Return [X, Y] of the center of cell containing provided text 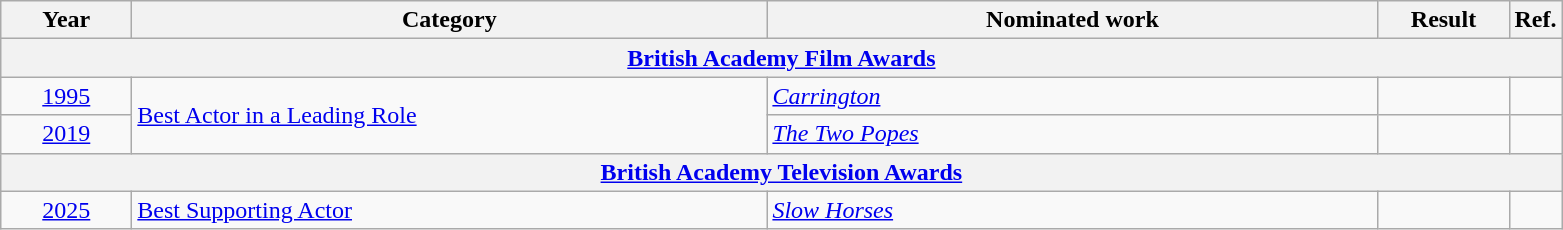
Ref. [1536, 20]
Category [450, 20]
The Two Popes [1072, 134]
2019 [66, 134]
1995 [66, 96]
Slow Horses [1072, 210]
Nominated work [1072, 20]
British Academy Film Awards [782, 58]
Result [1444, 20]
Carrington [1072, 96]
2025 [66, 210]
British Academy Television Awards [782, 172]
Best Supporting Actor [450, 210]
Year [66, 20]
Best Actor in a Leading Role [450, 115]
